Scan for the cell matching the given text and deliver its (x, y) coordinate at center. 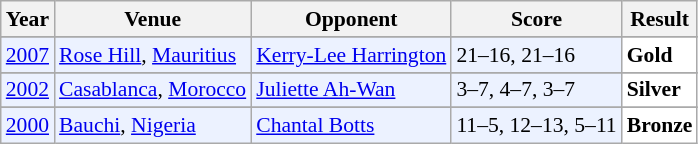
2002 (28, 90)
3–7, 4–7, 3–7 (536, 90)
21–16, 21–16 (536, 55)
Year (28, 19)
Bronze (660, 126)
Score (536, 19)
Silver (660, 90)
Juliette Ah-Wan (351, 90)
Kerry-Lee Harrington (351, 55)
2007 (28, 55)
Opponent (351, 19)
Chantal Botts (351, 126)
Casablanca, Morocco (152, 90)
2000 (28, 126)
Bauchi, Nigeria (152, 126)
11–5, 12–13, 5–11 (536, 126)
Result (660, 19)
Rose Hill, Mauritius (152, 55)
Gold (660, 55)
Venue (152, 19)
